Extract the (X, Y) coordinate from the center of the cell holding the provided text.  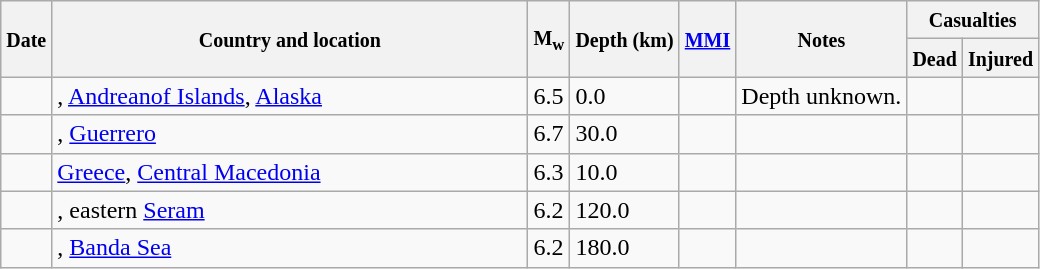
, Banda Sea (290, 248)
Depth (km) (624, 39)
10.0 (624, 172)
MMI (708, 39)
Dead (935, 58)
Mw (549, 39)
0.0 (624, 96)
Depth unknown. (822, 96)
120.0 (624, 210)
Greece, Central Macedonia (290, 172)
Date (26, 39)
, Guerrero (290, 134)
Casualties (973, 20)
6.5 (549, 96)
30.0 (624, 134)
6.3 (549, 172)
6.7 (549, 134)
Country and location (290, 39)
, eastern Seram (290, 210)
, Andreanof Islands, Alaska (290, 96)
Injured (1000, 58)
Notes (822, 39)
180.0 (624, 248)
